For the text-containing cell, return its midpoint in (x, y) coordinate format. 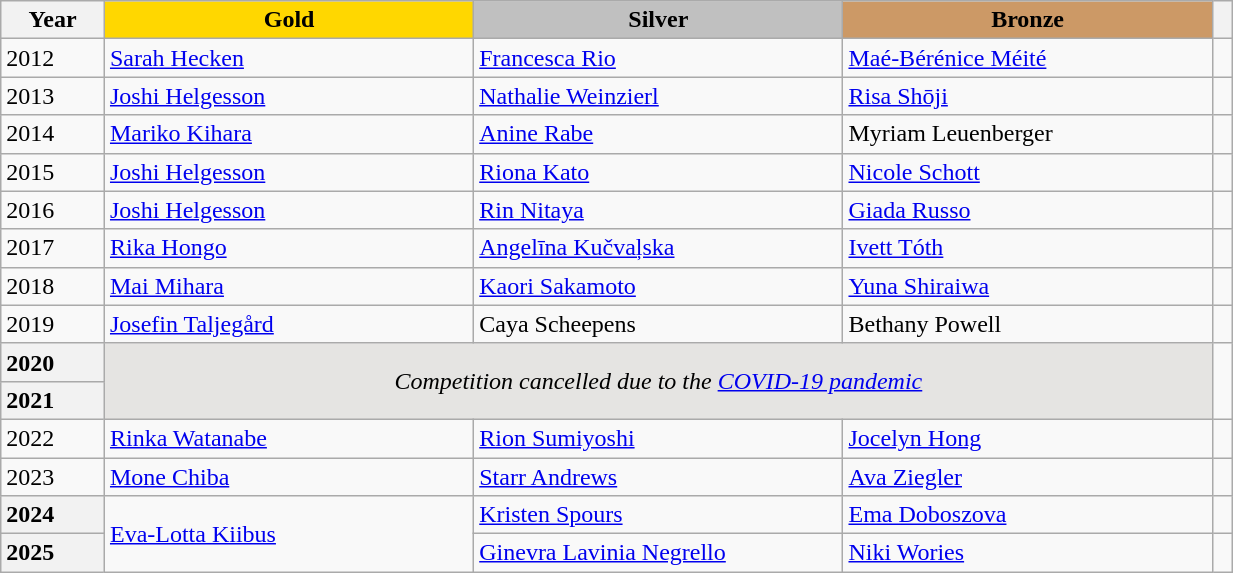
Bethany Powell (1028, 324)
Rion Sumiyoshi (658, 438)
Gold (288, 20)
Ema Doboszova (1028, 515)
Competition cancelled due to the COVID-19 pandemic (658, 381)
Starr Andrews (658, 477)
2024 (53, 515)
Risa Shōji (1028, 96)
2021 (53, 400)
2014 (53, 134)
2020 (53, 362)
Maé-Bérénice Méité (1028, 58)
Giada Russo (1028, 210)
2018 (53, 286)
Rin Nitaya (658, 210)
2019 (53, 324)
Bronze (1028, 20)
Nicole Schott (1028, 172)
Yuna Shiraiwa (1028, 286)
2012 (53, 58)
Eva-Lotta Kiibus (288, 534)
Caya Scheepens (658, 324)
2023 (53, 477)
Nathalie Weinzierl (658, 96)
2013 (53, 96)
Riona Kato (658, 172)
Mai Mihara (288, 286)
Kaori Sakamoto (658, 286)
2015 (53, 172)
Josefin Taljegård (288, 324)
2017 (53, 248)
Rika Hongo (288, 248)
Mone Chiba (288, 477)
Ava Ziegler (1028, 477)
Kristen Spours (658, 515)
Year (53, 20)
2025 (53, 553)
2016 (53, 210)
Niki Wories (1028, 553)
Angelīna Kučvaļska (658, 248)
Myriam Leuenberger (1028, 134)
Rinka Watanabe (288, 438)
Jocelyn Hong (1028, 438)
Mariko Kihara (288, 134)
Sarah Hecken (288, 58)
Silver (658, 20)
Anine Rabe (658, 134)
Ginevra Lavinia Negrello (658, 553)
Francesca Rio (658, 58)
Ivett Tóth (1028, 248)
2022 (53, 438)
